Search for the cell housing the specified text and yield its (X, Y) center coordinate. 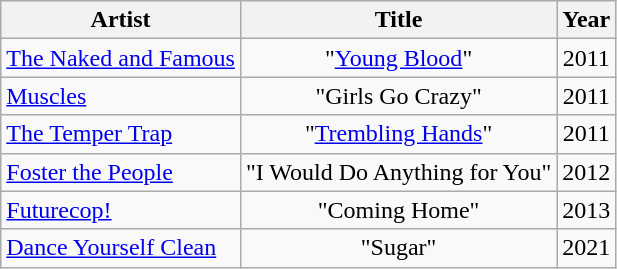
"Trembling Hands" (398, 134)
The Naked and Famous (121, 58)
2012 (586, 172)
Title (398, 20)
The Temper Trap (121, 134)
Futurecop! (121, 210)
"I Would Do Anything for You" (398, 172)
2021 (586, 248)
"Young Blood" (398, 58)
Year (586, 20)
"Girls Go Crazy" (398, 96)
2013 (586, 210)
Muscles (121, 96)
Foster the People (121, 172)
"Sugar" (398, 248)
Artist (121, 20)
Dance Yourself Clean (121, 248)
"Coming Home" (398, 210)
